Search for the cell housing the specified text and yield its [X, Y] center coordinate. 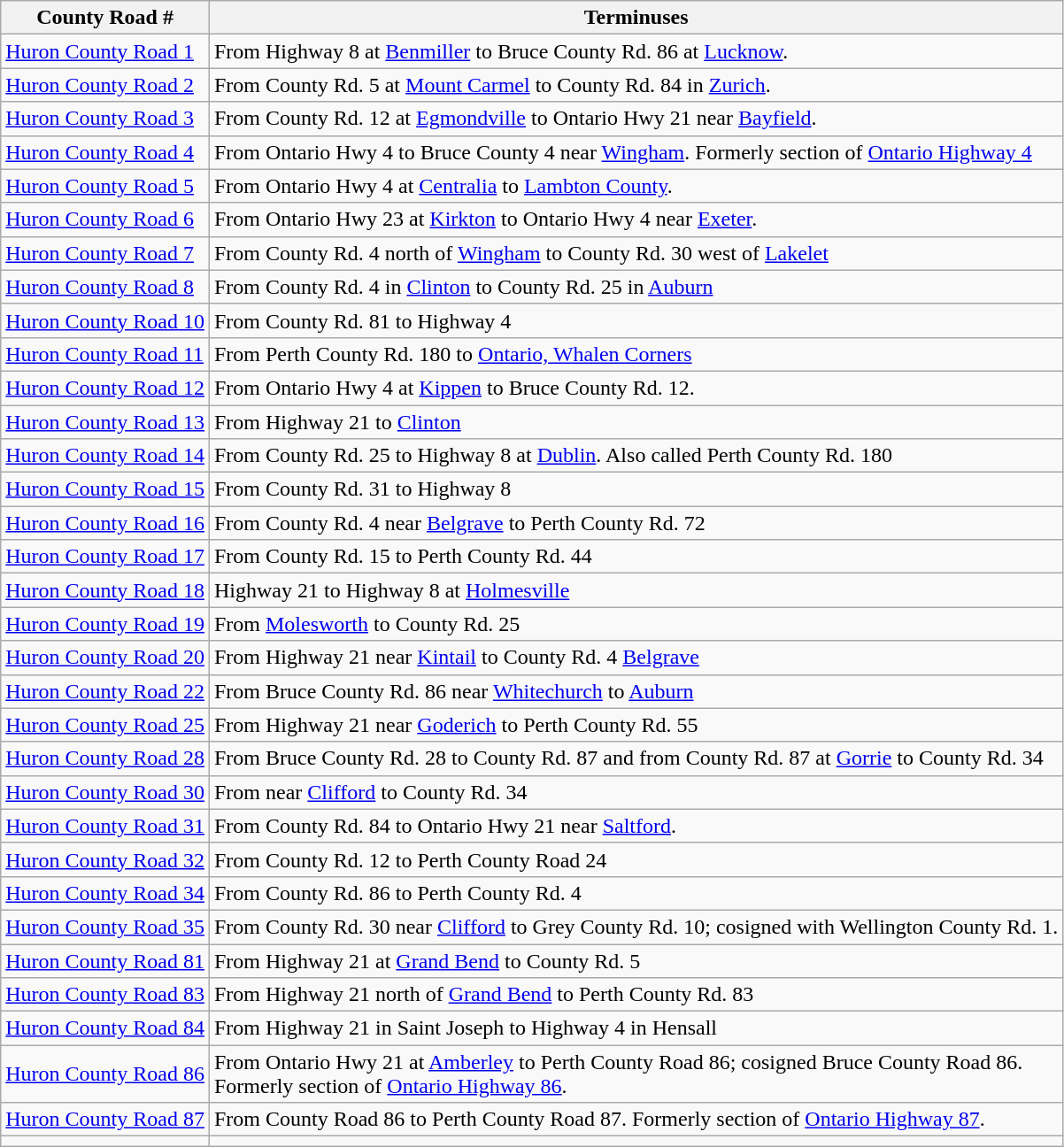
From County Rd. 31 to Highway 8 [636, 489]
From Bruce County Rd. 28 to County Rd. 87 and from County Rd. 87 at Gorrie to County Rd. 34 [636, 758]
Huron County Road 25 [105, 725]
Highway 21 to Highway 8 at Holmesville [636, 590]
From Highway 21 to Clinton [636, 422]
Terminuses [636, 18]
From County Rd. 84 to Ontario Hwy 21 near Saltford. [636, 826]
Huron County Road 6 [105, 219]
Huron County Road 1 [105, 51]
Huron County Road 20 [105, 658]
Huron County Road 16 [105, 523]
From near Clifford to County Rd. 34 [636, 792]
From Bruce County Rd. 86 near Whitechurch to Auburn [636, 691]
From Ontario Hwy 4 to Bruce County 4 near Wingham. Formerly section of Ontario Highway 4 [636, 152]
From County Rd. 86 to Perth County Rd. 4 [636, 893]
Huron County Road 15 [105, 489]
From Ontario Hwy 23 at Kirkton to Ontario Hwy 4 near Exeter. [636, 219]
Huron County Road 19 [105, 624]
Huron County Road 28 [105, 758]
From Molesworth to County Rd. 25 [636, 624]
Huron County Road 12 [105, 388]
Huron County Road 30 [105, 792]
From Perth County Rd. 180 to Ontario, Whalen Corners [636, 354]
Huron County Road 22 [105, 691]
Huron County Road 34 [105, 893]
County Road # [105, 18]
Huron County Road 31 [105, 826]
From County Rd. 12 to Perth County Road 24 [636, 859]
Huron County Road 2 [105, 85]
From County Rd. 25 to Highway 8 at Dublin. Also called Perth County Rd. 180 [636, 456]
Huron County Road 18 [105, 590]
From County Rd. 4 north of Wingham to County Rd. 30 west of Lakelet [636, 253]
From County Rd. 4 near Belgrave to Perth County Rd. 72 [636, 523]
From County Rd. 15 to Perth County Rd. 44 [636, 557]
Huron County Road 17 [105, 557]
Huron County Road 3 [105, 119]
Huron County Road 81 [105, 960]
From Highway 21 near Kintail to County Rd. 4 Belgrave [636, 658]
Huron County Road 86 [105, 1074]
Huron County Road 84 [105, 1028]
Huron County Road 7 [105, 253]
From County Rd. 4 in Clinton to County Rd. 25 in Auburn [636, 287]
Huron County Road 8 [105, 287]
Huron County Road 11 [105, 354]
From County Road 86 to Perth County Road 87. Formerly section of Ontario Highway 87. [636, 1120]
Huron County Road 13 [105, 422]
Huron County Road 32 [105, 859]
From Highway 21 in Saint Joseph to Highway 4 in Hensall [636, 1028]
Huron County Road 10 [105, 320]
From County Rd. 5 at Mount Carmel to County Rd. 84 in Zurich. [636, 85]
From Highway 21 near Goderich to Perth County Rd. 55 [636, 725]
From Highway 8 at Benmiller to Bruce County Rd. 86 at Lucknow. [636, 51]
From Ontario Hwy 21 at Amberley to Perth County Road 86; cosigned Bruce County Road 86.Formerly section of Ontario Highway 86. [636, 1074]
From County Rd. 12 at Egmondville to Ontario Hwy 21 near Bayfield. [636, 119]
Huron County Road 87 [105, 1120]
From County Rd. 81 to Highway 4 [636, 320]
Huron County Road 4 [105, 152]
Huron County Road 83 [105, 995]
Huron County Road 5 [105, 186]
Huron County Road 14 [105, 456]
From County Rd. 30 near Clifford to Grey County Rd. 10; cosigned with Wellington County Rd. 1. [636, 927]
From Highway 21 north of Grand Bend to Perth County Rd. 83 [636, 995]
From Highway 21 at Grand Bend to County Rd. 5 [636, 960]
From Ontario Hwy 4 at Centralia to Lambton County. [636, 186]
Huron County Road 35 [105, 927]
From Ontario Hwy 4 at Kippen to Bruce County Rd. 12. [636, 388]
